Identify which cell holds the provided text, then report its (X, Y) central coordinate. 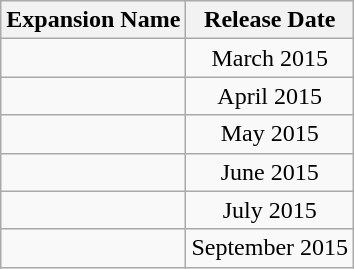
Expansion Name (94, 20)
Release Date (270, 20)
June 2015 (270, 172)
April 2015 (270, 96)
March 2015 (270, 58)
September 2015 (270, 248)
May 2015 (270, 134)
July 2015 (270, 210)
